Determine the [x, y] coordinate at the center of the cell enclosing the given text.  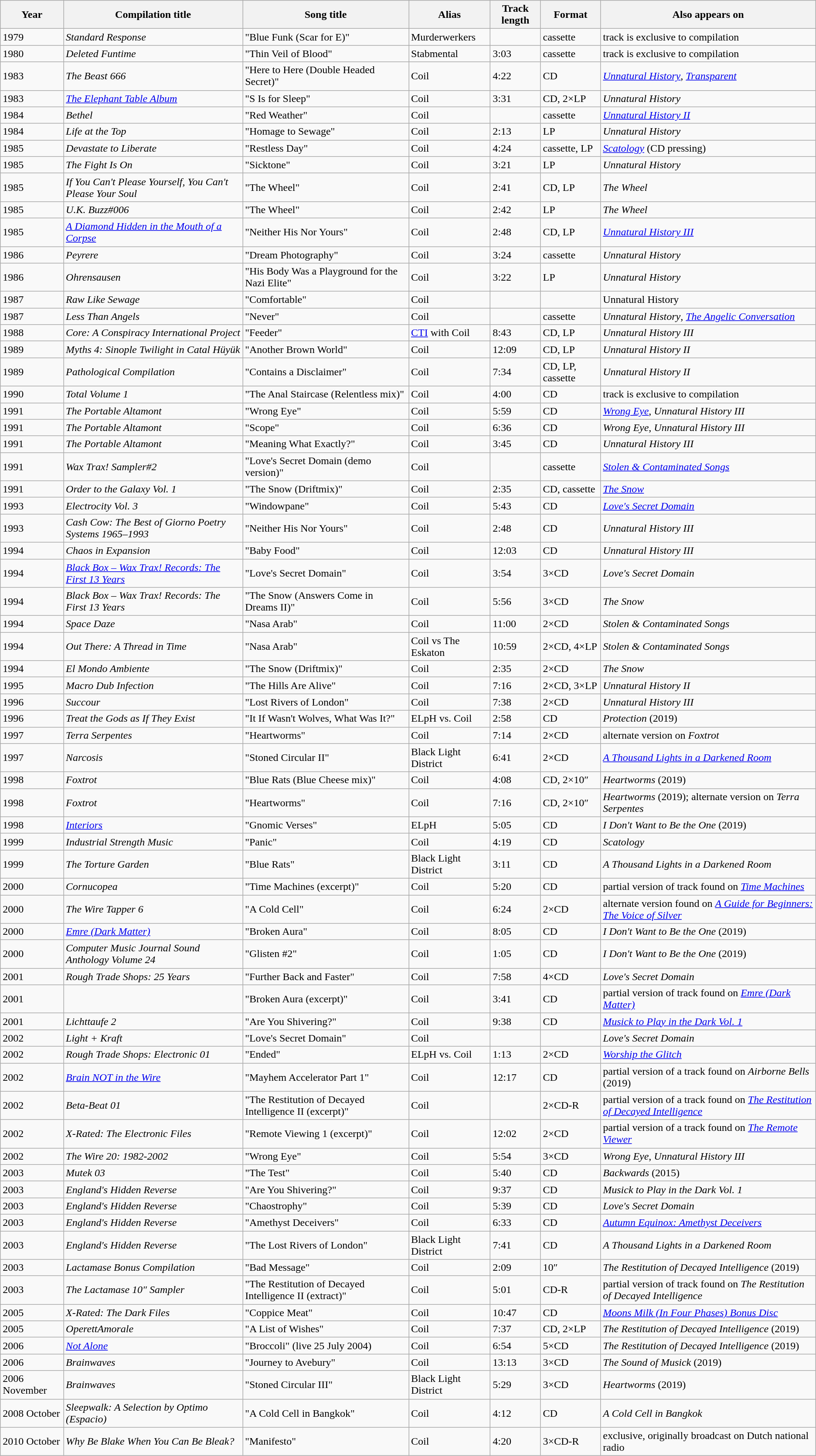
Macro Dub Infection [153, 686]
8:05 [515, 932]
"Dream Photography" [326, 255]
7:58 [515, 977]
"It If Wasn't Wolves, What Was It?" [326, 719]
CD-R [571, 1290]
Rough Trade Shops: Electronic 01 [153, 1055]
Succour [153, 702]
Why Be Blake When You Can Be Bleak? [153, 1442]
2:42 [515, 210]
2:13 [515, 132]
"The Test" [326, 1173]
Bethel [153, 115]
Mutek 03 [153, 1173]
Treat the Gods as If They Exist [153, 719]
El Mondo Ambiente [153, 669]
3×CD-R [571, 1442]
partial version of a track found on The Remote Viewer [708, 1134]
"Remote Viewing 1 (excerpt)" [326, 1134]
Cash Cow: The Best of Giorno Poetry Systems 1965–1993 [153, 528]
3:03 [515, 54]
A Diamond Hidden in the Mouth of a Corpse [153, 232]
5×CD [571, 1346]
Narcosis [153, 757]
5:29 [515, 1385]
"Baby Food" [326, 550]
CD, cassette [571, 489]
The Fight Is On [153, 165]
6:54 [515, 1346]
"The Lost Rivers of London" [326, 1245]
partial version of track found on The Restitution of Decayed Intelligence [708, 1290]
Life at the Top [153, 132]
Deleted Funtime [153, 54]
5:39 [515, 1206]
Scatology (CD pressing) [708, 148]
"Contains a Disclaimer" [326, 372]
Scatology [708, 842]
5:43 [515, 506]
6:41 [515, 757]
10:59 [515, 647]
"Amethyst Deceivers" [326, 1222]
"Broccoli" (live 25 July 2004) [326, 1346]
alternate version found on A Guide for Beginners: The Voice of Silver [708, 909]
Lichttaufe 2 [153, 1022]
"Blue Rats" [326, 864]
Coil vs The Eskaton [450, 647]
2010 October [32, 1442]
partial version of track found on Time Machines [708, 886]
"The Hills Are Alive" [326, 686]
3:41 [515, 999]
"Glisten #2" [326, 954]
Also appears on [708, 15]
4:12 [515, 1413]
Less Than Angels [153, 316]
Total Volume 1 [153, 394]
If You Can't Please Yourself, You Can't Please Your Soul [153, 187]
Alias [450, 15]
5:56 [515, 601]
Emre (Dark Matter) [153, 932]
Cornucopea [153, 886]
"Red Weather" [326, 115]
Interiors [153, 825]
13:13 [515, 1362]
Heartworms (2019); alternate version on Terra Serpentes [708, 803]
"A List of Wishes" [326, 1329]
X-Rated: The Dark Files [153, 1313]
2:41 [515, 187]
The Beast 666 [153, 76]
3:45 [515, 444]
partial version of a track found on Airborne Bells (2019) [708, 1077]
4×CD [571, 977]
"Windowpane" [326, 506]
Peyrere [153, 255]
"Feeder" [326, 333]
"Stoned Circular II" [326, 757]
"His Body Was a Playground for the Nazi Elite" [326, 277]
"Bad Message" [326, 1268]
2×CD, 3×LP [571, 686]
Myths 4: Sinople Twilight in Catal Hüyük [153, 350]
12:17 [515, 1077]
Electrocity Vol. 3 [153, 506]
Rough Trade Shops: 25 Years [153, 977]
"Blue Funk (Scar for E)" [326, 37]
OperettAmorale [153, 1329]
12:09 [515, 350]
11:00 [515, 624]
Wax Trax! Sampler#2 [153, 466]
Beta-Beat 01 [153, 1105]
"Meaning What Exactly?" [326, 444]
4:22 [515, 76]
"Restless Day" [326, 148]
Brain NOT in the Wire [153, 1077]
4:24 [515, 148]
1:05 [515, 954]
"Love's Secret Domain (demo version)" [326, 466]
3:31 [515, 98]
Worship the Glitch [708, 1055]
Core: A Conspiracy International Project [153, 333]
"Never" [326, 316]
Compilation title [153, 15]
"Mayhem Accelerator Part 1" [326, 1077]
Pathological Compilation [153, 372]
"Gnomic Verses" [326, 825]
"The Restitution of Decayed Intelligence II (excerpt)" [326, 1105]
partial version of a track found on The Restitution of Decayed Intelligence [708, 1105]
10:47 [515, 1313]
exclusive, originally broadcast on Dutch national radio [708, 1442]
Space Daze [153, 624]
Murderwerkers [450, 37]
"Sicktone" [326, 165]
7:34 [515, 372]
3:22 [515, 277]
"Lost Rivers of London" [326, 702]
1980 [32, 54]
"The Snow (Answers Come in Dreams II)" [326, 601]
Order to the Galaxy Vol. 1 [153, 489]
Computer Music Journal Sound Anthology Volume 24 [153, 954]
X-Rated: The Electronic Files [153, 1134]
Out There: A Thread in Time [153, 647]
5:59 [515, 411]
6:33 [515, 1222]
2006 November [32, 1385]
2008 October [32, 1413]
Stabmental [450, 54]
1988 [32, 333]
The Sound of Musick (2019) [708, 1362]
ELpH [450, 825]
"S Is for Sleep" [326, 98]
"Blue Rats (Blue Cheese mix)" [326, 780]
1979 [32, 37]
"Manifesto" [326, 1442]
"Time Machines (excerpt)" [326, 886]
"The Restitution of Decayed Intelligence II (extract)" [326, 1290]
CD, LP, cassette [571, 372]
5:54 [515, 1156]
7:14 [515, 735]
"Panic" [326, 842]
U.K. Buzz#006 [153, 210]
CTI with Coil [450, 333]
2:09 [515, 1268]
12:02 [515, 1134]
alternate version on Foxtrot [708, 735]
cassette, LP [571, 148]
"Ended" [326, 1055]
Autumn Equinox: Amethyst Deceivers [708, 1222]
Format [571, 15]
Sleepwalk: A Selection by Optimo (Espacio) [153, 1413]
7:38 [515, 702]
Industrial Strength Music [153, 842]
Standard Response [153, 37]
Raw Like Sewage [153, 300]
The Wire 20: 1982-2002 [153, 1156]
4:20 [515, 1442]
The Elephant Table Album [153, 98]
Moons Milk (In Four Phases) Bonus Disc [708, 1313]
"Stoned Circular III" [326, 1385]
3:24 [515, 255]
"Another Brown World" [326, 350]
The Torture Garden [153, 864]
1995 [32, 686]
"Comfortable" [326, 300]
5:40 [515, 1173]
"A Cold Cell" [326, 909]
"Coppice Meat" [326, 1313]
3:54 [515, 573]
"Further Back and Faster" [326, 977]
8:43 [515, 333]
2:58 [515, 719]
Ohrensausen [153, 277]
The Wire Tapper 6 [153, 909]
6:36 [515, 428]
3:21 [515, 165]
3:11 [515, 864]
Devastate to Liberate [153, 148]
5:20 [515, 886]
Year [32, 15]
2×CD, 4×LP [571, 647]
Unnatural History, Transparent [708, 76]
"A Cold Cell in Bangkok" [326, 1413]
"Broken Aura" [326, 932]
"The Anal Staircase (Relentless mix)" [326, 394]
"Chaostrophy" [326, 1206]
4:08 [515, 780]
Terra Serpentes [153, 735]
Lactamase Bonus Compilation [153, 1268]
Backwards (2015) [708, 1173]
Protection (2019) [708, 719]
9:37 [515, 1189]
7:41 [515, 1245]
Song title [326, 15]
"Here to Here (Double Headed Secret)" [326, 76]
2×CD-R [571, 1105]
A Cold Cell in Bangkok [708, 1413]
Chaos in Expansion [153, 550]
"Scope" [326, 428]
"Journey to Avebury" [326, 1362]
"Homage to Sewage" [326, 132]
10″ [571, 1268]
9:38 [515, 1022]
Light + Kraft [153, 1038]
1:13 [515, 1055]
"Thin Veil of Blood" [326, 54]
Track length [515, 15]
6:24 [515, 909]
4:00 [515, 394]
"Broken Aura (excerpt)" [326, 999]
The Lactamase 10″ Sampler [153, 1290]
4:19 [515, 842]
partial version of track found on Emre (Dark Matter) [708, 999]
Not Alone [153, 1346]
12:03 [515, 550]
5:05 [515, 825]
1990 [32, 394]
5:01 [515, 1290]
7:37 [515, 1329]
Unnatural History, The Angelic Conversation [708, 316]
